Locate the cell with the specified text and output its [x, y] center coordinate. 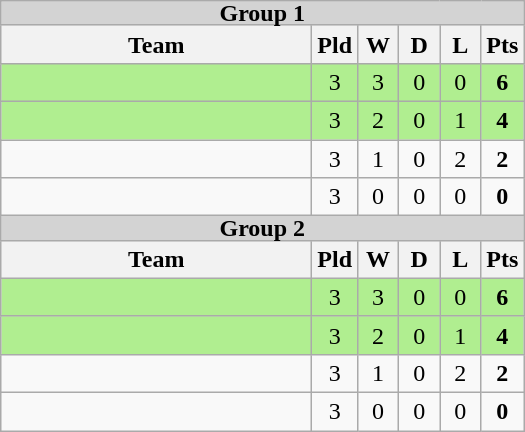
Group 2 [262, 228]
Group 1 [262, 14]
